For the text-containing cell, return its midpoint in [X, Y] coordinate format. 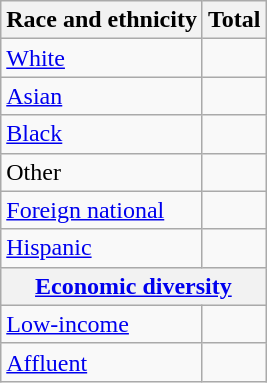
Economic diversity [134, 286]
Other [102, 172]
Low-income [102, 324]
Total [234, 20]
Foreign national [102, 210]
Race and ethnicity [102, 20]
Hispanic [102, 248]
White [102, 58]
Affluent [102, 362]
Asian [102, 96]
Black [102, 134]
